Return (X, Y) of the center of cell containing provided text 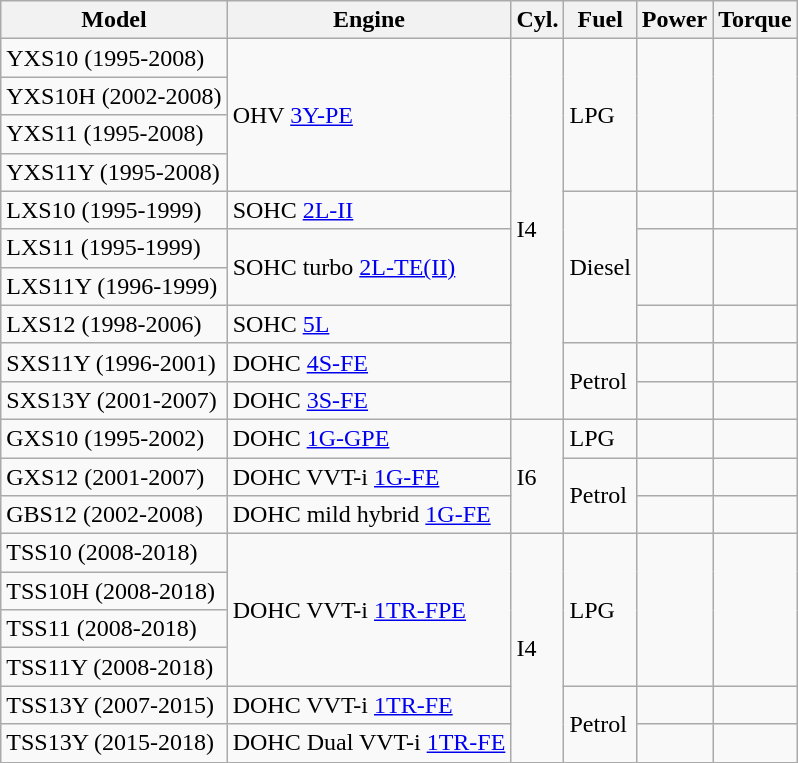
SOHC 5L (369, 324)
TSS13Y (2015-2018) (114, 743)
DOHC 1G-GPE (369, 438)
YXS10H (2002-2008) (114, 96)
DOHC VVT-i 1TR-FPE (369, 610)
Engine (369, 20)
LXS11 (1995-1999) (114, 248)
Diesel (600, 267)
DOHC Dual VVT-i 1TR-FE (369, 743)
SXS13Y (2001-2007) (114, 400)
LXS11Y (1996-1999) (114, 286)
DOHC mild hybrid 1G-FE (369, 515)
TSS11Y (2008-2018) (114, 667)
DOHC VVT-i 1G-FE (369, 477)
Power (674, 20)
I6 (538, 476)
SOHC turbo 2L-TE(II) (369, 267)
OHV 3Y-PE (369, 115)
YXS11Y (1995-2008) (114, 172)
DOHC 3S-FE (369, 400)
SOHC 2L-II (369, 210)
GBS12 (2002-2008) (114, 515)
TSS10H (2008-2018) (114, 591)
GXS10 (1995-2002) (114, 438)
DOHC VVT-i 1TR-FE (369, 705)
GXS12 (2001-2007) (114, 477)
TSS13Y (2007-2015) (114, 705)
Fuel (600, 20)
YXS11 (1995-2008) (114, 134)
Torque (755, 20)
TSS10 (2008-2018) (114, 553)
TSS11 (2008-2018) (114, 629)
LXS10 (1995-1999) (114, 210)
YXS10 (1995-2008) (114, 58)
SXS11Y (1996-2001) (114, 362)
Cyl. (538, 20)
DOHC 4S-FE (369, 362)
LXS12 (1998-2006) (114, 324)
Model (114, 20)
